Detect which cell encompasses the target text, then output its [x, y] center coordinate. 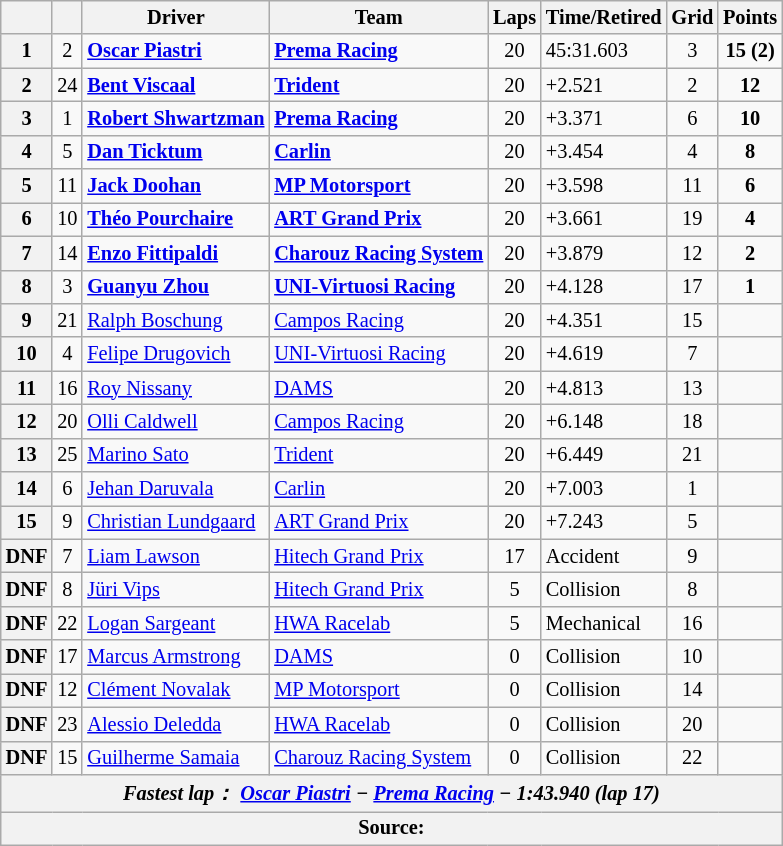
+6.148 [604, 421]
Points [750, 17]
Robert Shwartzman [176, 118]
Logan Sargeant [176, 623]
Guanyu Zhou [176, 287]
Oscar Piastri [176, 51]
18 [692, 421]
24 [67, 85]
Clément Novalak [176, 690]
+4.351 [604, 320]
Driver [176, 17]
Jüri Vips [176, 589]
Olli Caldwell [176, 421]
Dan Ticktum [176, 152]
Guilherme Samaia [176, 758]
Bent Viscaal [176, 85]
+7.243 [604, 522]
+3.454 [604, 152]
Jehan Daruvala [176, 489]
Team [378, 17]
15 (2) [750, 51]
+3.879 [604, 253]
Liam Lawson [176, 556]
Source: [392, 828]
Accident [604, 556]
Théo Pourchaire [176, 219]
+6.449 [604, 455]
Mechanical [604, 623]
+4.813 [604, 388]
+4.619 [604, 354]
25 [67, 455]
Enzo Fittipaldi [176, 253]
+3.598 [604, 186]
23 [67, 724]
Jack Doohan [176, 186]
Grid [692, 17]
19 [692, 219]
Time/Retired [604, 17]
45:31.603 [604, 51]
Christian Lundgaard [176, 522]
+3.371 [604, 118]
Marino Sato [176, 455]
Ralph Boschung [176, 320]
+7.003 [604, 489]
+3.661 [604, 219]
+2.521 [604, 85]
Roy Nissany [176, 388]
Fastest lap： Oscar Piastri − Prema Racing − 1:43.940 (lap 17) [392, 792]
Laps [514, 17]
Felipe Drugovich [176, 354]
Alessio Deledda [176, 724]
+4.128 [604, 287]
Marcus Armstrong [176, 657]
